Scan for the cell matching the given text and deliver its (x, y) coordinate at center. 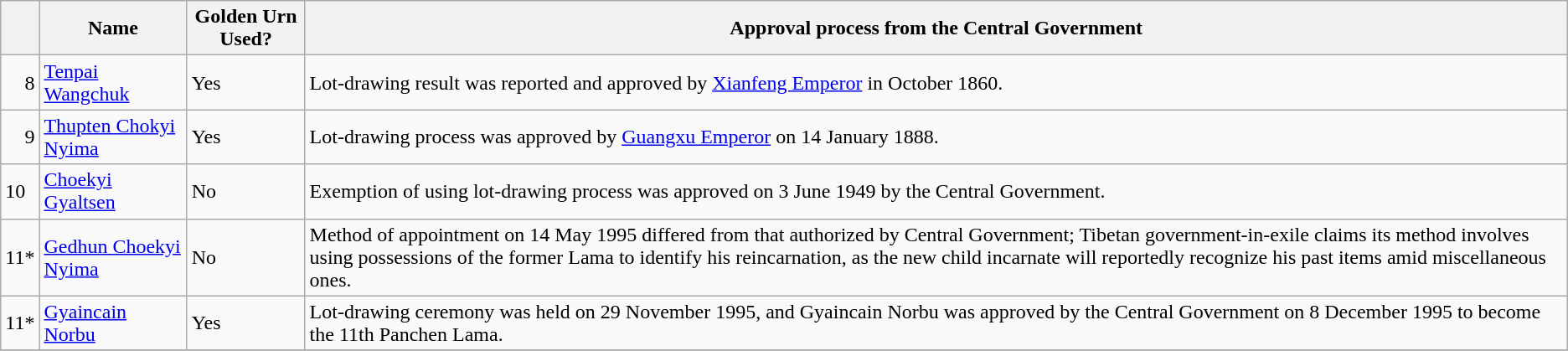
Lot-drawing process was approved by Guangxu Emperor on 14 January 1888. (936, 137)
Golden Urn Used? (246, 28)
8 (20, 82)
Thupten Chokyi Nyima (113, 137)
Exemption of using lot-drawing process was approved on 3 June 1949 by the Central Government. (936, 191)
Approval process from the Central Government (936, 28)
Tenpai Wangchuk (113, 82)
Gedhun Choekyi Nyima (113, 257)
Choekyi Gyaltsen (113, 191)
Name (113, 28)
10 (20, 191)
9 (20, 137)
Lot-drawing result was reported and approved by Xianfeng Emperor in October 1860. (936, 82)
Gyaincain Norbu (113, 323)
